Identify which cell holds the provided text, then report its (x, y) central coordinate. 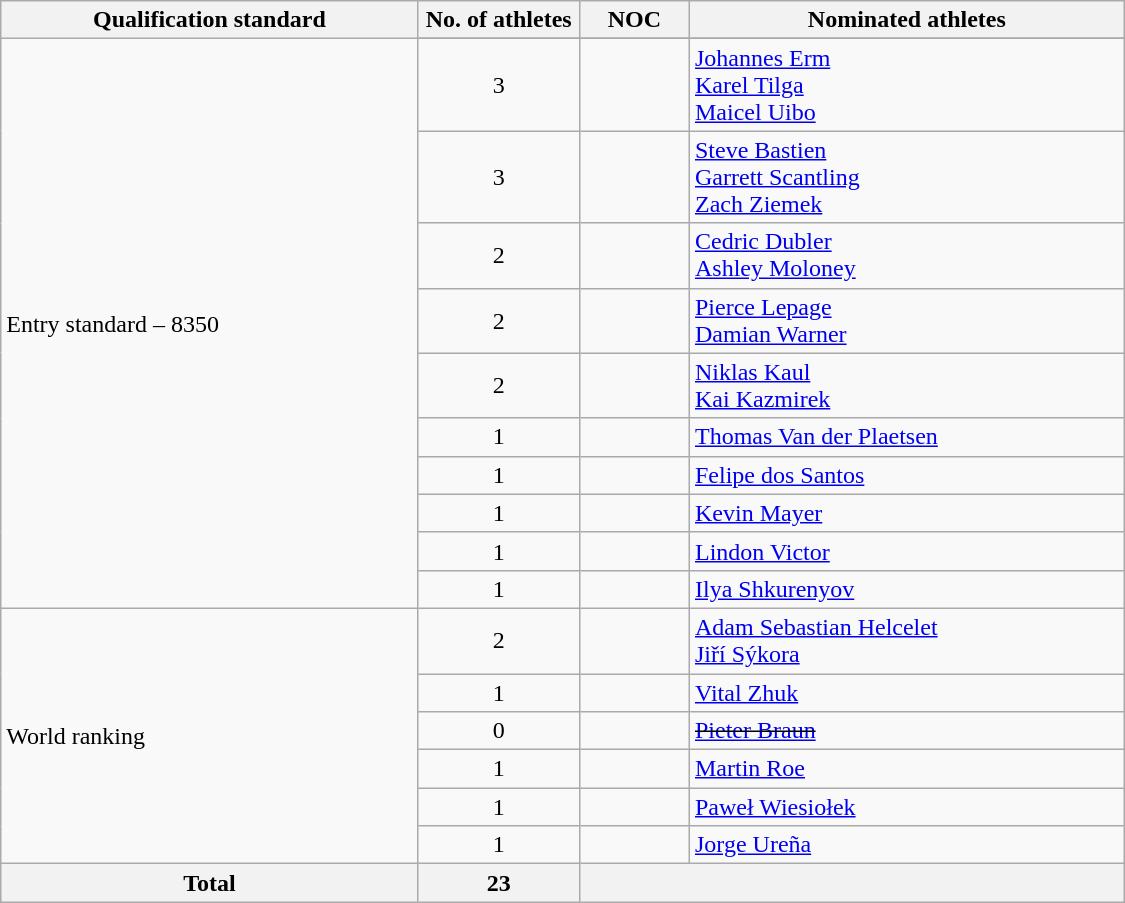
Entry standard – 8350 (210, 324)
Nominated athletes (906, 20)
23 (498, 883)
Thomas Van der Plaetsen (906, 437)
Pieter Braun (906, 731)
Total (210, 883)
Johannes ErmKarel TilgaMaicel Uibo (906, 85)
Vital Zhuk (906, 693)
Martin Roe (906, 769)
Ilya Shkurenyov (906, 589)
Cedric DublerAshley Moloney (906, 256)
Niklas KaulKai Kazmirek (906, 386)
No. of athletes (498, 20)
Kevin Mayer (906, 513)
Paweł Wiesiołek (906, 807)
Steve BastienGarrett ScantlingZach Ziemek (906, 177)
NOC (634, 20)
Felipe dos Santos (906, 475)
World ranking (210, 736)
Qualification standard (210, 20)
Jorge Ureña (906, 845)
Pierce LepageDamian Warner (906, 320)
0 (498, 731)
Lindon Victor (906, 551)
Adam Sebastian HelceletJiří Sýkora (906, 640)
